Return the [x, y] coordinate for the center point of the cell that contains the specified text.  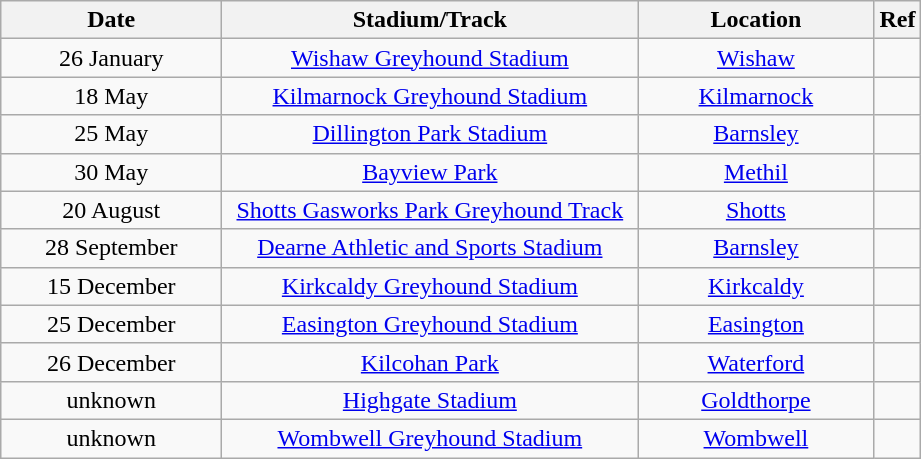
Kilmarnock Greyhound Stadium [430, 96]
Waterford [756, 362]
Kirkcaldy [756, 286]
Highgate Stadium [430, 400]
26 December [112, 362]
Kilcohan Park [430, 362]
Kilmarnock [756, 96]
20 August [112, 210]
Wombwell Greyhound Stadium [430, 438]
Easington [756, 324]
Goldthorpe [756, 400]
26 January [112, 58]
Shotts Gasworks Park Greyhound Track [430, 210]
18 May [112, 96]
Wishaw Greyhound Stadium [430, 58]
25 May [112, 134]
25 December [112, 324]
Bayview Park [430, 172]
Dearne Athletic and Sports Stadium [430, 248]
Easington Greyhound Stadium [430, 324]
Location [756, 20]
28 September [112, 248]
Wombwell [756, 438]
Shotts [756, 210]
15 December [112, 286]
Dillington Park Stadium [430, 134]
Ref [898, 20]
Stadium/Track [430, 20]
Wishaw [756, 58]
Kirkcaldy Greyhound Stadium [430, 286]
30 May [112, 172]
Methil [756, 172]
Date [112, 20]
